Detect which cell encompasses the target text, then output its [X, Y] center coordinate. 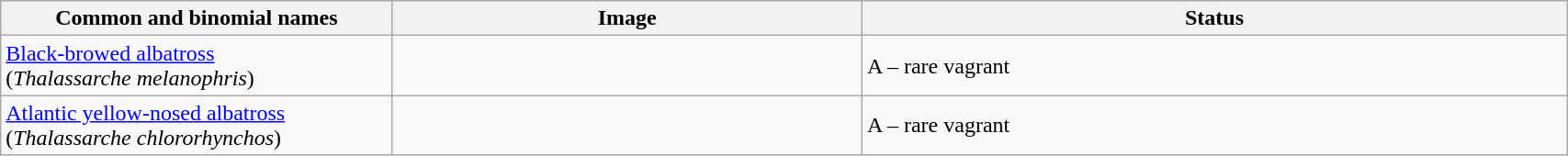
Atlantic yellow-nosed albatross(Thalassarche chlororhynchos) [197, 125]
Status [1214, 18]
Image [626, 18]
Black-browed albatross(Thalassarche melanophris) [197, 66]
Common and binomial names [197, 18]
